Identify which cell holds the provided text, then report its [X, Y] central coordinate. 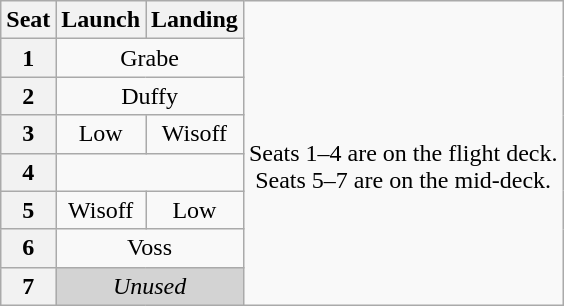
7 [28, 286]
3 [28, 134]
Seat [28, 20]
2 [28, 96]
Unused [150, 286]
1 [28, 58]
5 [28, 210]
Voss [150, 248]
Landing [195, 20]
6 [28, 248]
Duffy [150, 96]
Launch [101, 20]
4 [28, 172]
Grabe [150, 58]
Seats 1–4 are on the flight deck.Seats 5–7 are on the mid-deck. [403, 153]
